Provide the (X, Y) coordinate of the cell's center where the given text is located.  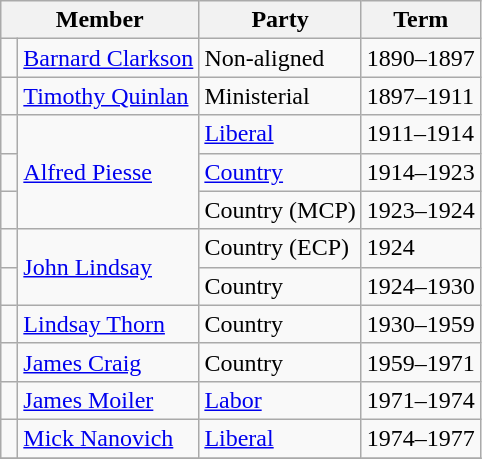
1897–1911 (420, 96)
Labor (280, 400)
John Lindsay (108, 267)
James Moiler (108, 400)
1914–1923 (420, 172)
Country (ECP) (280, 248)
Ministerial (280, 96)
1930–1959 (420, 324)
Alfred Piesse (108, 172)
Party (280, 20)
Barnard Clarkson (108, 58)
1971–1974 (420, 400)
1890–1897 (420, 58)
Member (100, 20)
1923–1924 (420, 210)
1911–1914 (420, 134)
1974–1977 (420, 438)
Country (MCP) (280, 210)
Lindsay Thorn (108, 324)
Timothy Quinlan (108, 96)
1959–1971 (420, 362)
Mick Nanovich (108, 438)
Non-aligned (280, 58)
Term (420, 20)
1924–1930 (420, 286)
James Craig (108, 362)
1924 (420, 248)
